Provide the (X, Y) coordinate of the cell's center where the given text is located.  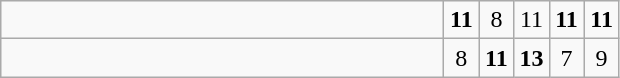
9 (602, 58)
13 (532, 58)
7 (566, 58)
